Capture the cell that displays the provided text and extract its (x, y) central coordinate. 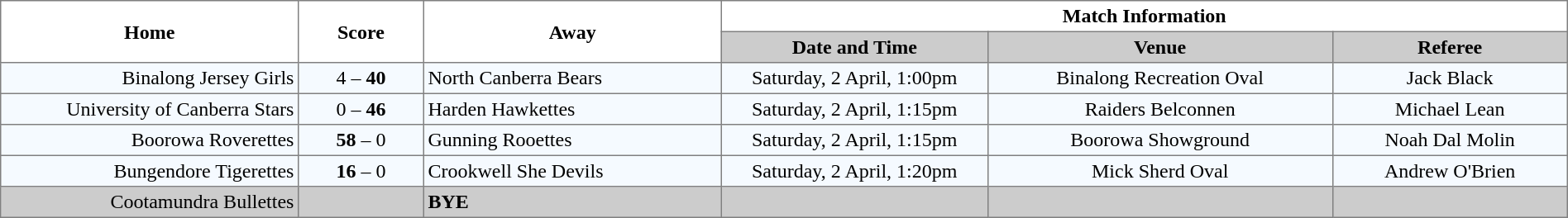
Home (150, 31)
16 – 0 (361, 171)
Saturday, 2 April, 1:20pm (854, 171)
4 – 40 (361, 78)
Away (572, 31)
Date and Time (854, 47)
North Canberra Bears (572, 78)
Binalong Recreation Oval (1159, 78)
58 – 0 (361, 140)
Noah Dal Molin (1450, 140)
Score (361, 31)
Mick Sherd Oval (1159, 171)
Michael Lean (1450, 109)
Binalong Jersey Girls (150, 78)
0 – 46 (361, 109)
BYE (572, 202)
Jack Black (1450, 78)
Venue (1159, 47)
Bungendore Tigerettes (150, 171)
Boorowa Showground (1159, 140)
Boorowa Roverettes (150, 140)
Gunning Rooettes (572, 140)
Crookwell She Devils (572, 171)
University of Canberra Stars (150, 109)
Match Information (1145, 17)
Referee (1450, 47)
Harden Hawkettes (572, 109)
Saturday, 2 April, 1:00pm (854, 78)
Andrew O'Brien (1450, 171)
Raiders Belconnen (1159, 109)
Cootamundra Bullettes (150, 202)
